Extract the (X, Y) coordinate from the center of the cell holding the provided text.  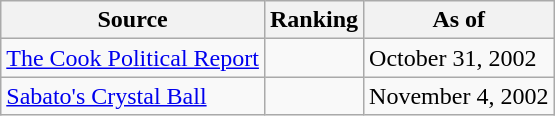
October 31, 2002 (459, 58)
Ranking (314, 20)
As of (459, 20)
The Cook Political Report (133, 58)
Sabato's Crystal Ball (133, 96)
Source (133, 20)
November 4, 2002 (459, 96)
